Provide the (X, Y) coordinate of the cell's center where the given text is located.  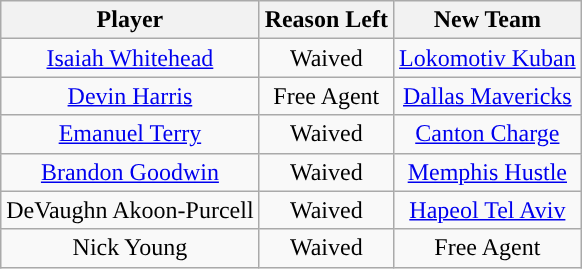
Isaiah Whitehead (130, 58)
New Team (487, 20)
Brandon Goodwin (130, 172)
Hapeol Tel Aviv (487, 210)
DeVaughn Akoon-Purcell (130, 210)
Canton Charge (487, 134)
Nick Young (130, 248)
Emanuel Terry (130, 134)
Dallas Mavericks (487, 96)
Reason Left (326, 20)
Player (130, 20)
Memphis Hustle (487, 172)
Devin Harris (130, 96)
Lokomotiv Kuban (487, 58)
